Locate the cell with the specified text and output its (x, y) center coordinate. 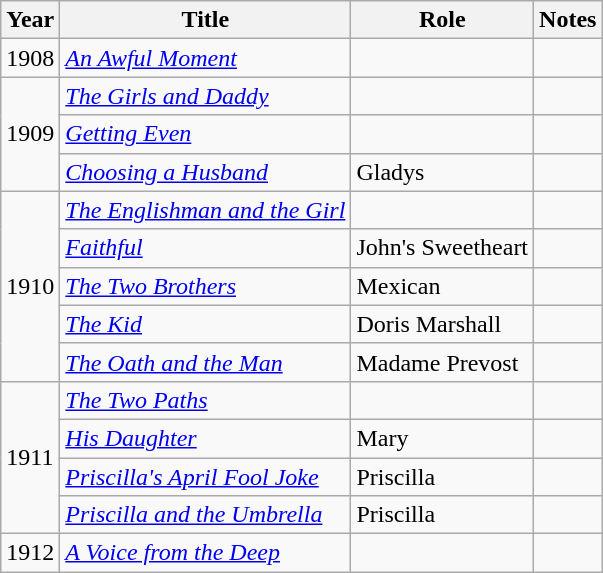
The Girls and Daddy (206, 96)
Year (30, 20)
Gladys (442, 172)
Faithful (206, 248)
The Kid (206, 324)
1908 (30, 58)
Notes (568, 20)
Role (442, 20)
Doris Marshall (442, 324)
1909 (30, 134)
Choosing a Husband (206, 172)
The Oath and the Man (206, 362)
The Englishman and the Girl (206, 210)
Getting Even (206, 134)
The Two Brothers (206, 286)
An Awful Moment (206, 58)
A Voice from the Deep (206, 553)
1912 (30, 553)
1910 (30, 286)
Mary (442, 438)
Priscilla and the Umbrella (206, 515)
1911 (30, 457)
Mexican (442, 286)
Title (206, 20)
His Daughter (206, 438)
The Two Paths (206, 400)
Priscilla's April Fool Joke (206, 477)
John's Sweetheart (442, 248)
Madame Prevost (442, 362)
